Find where the given text appears and provide that cell's center as (X, Y) coordinate. 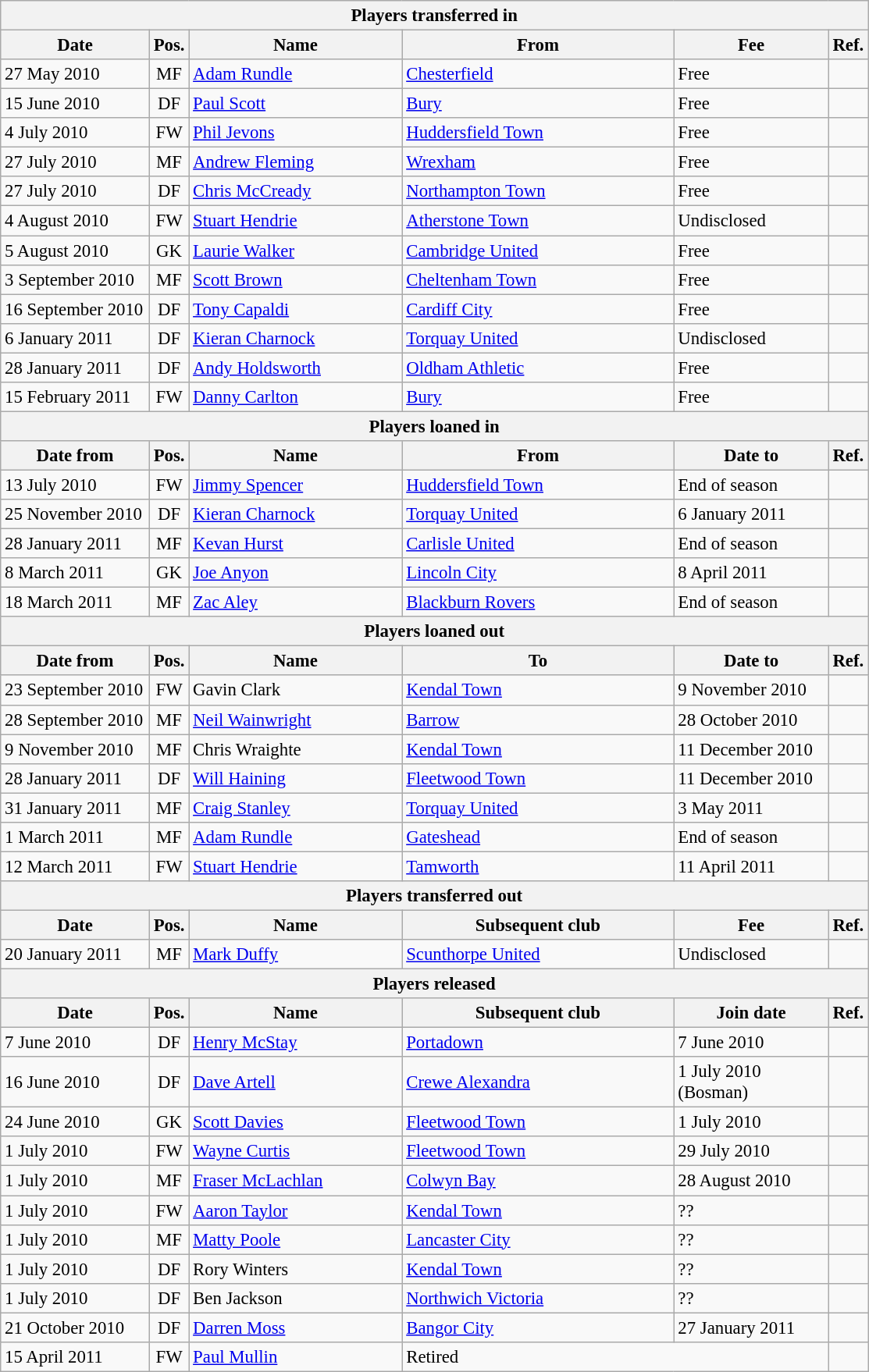
Andy Holdsworth (295, 368)
20 January 2011 (75, 954)
Zac Aley (295, 602)
16 September 2010 (75, 309)
Matty Poole (295, 1239)
28 September 2010 (75, 720)
8 April 2011 (751, 573)
Tamworth (538, 866)
27 May 2010 (75, 74)
21 October 2010 (75, 1328)
27 January 2011 (751, 1328)
Rory Winters (295, 1269)
Crewe Alexandra (538, 1082)
Paul Mullin (295, 1357)
Blackburn Rovers (538, 602)
Gavin Clark (295, 691)
Andrew Fleming (295, 162)
Wayne Curtis (295, 1151)
Bangor City (538, 1328)
8 March 2011 (75, 573)
Lincoln City (538, 573)
Cheltenham Town (538, 279)
18 March 2011 (75, 602)
Players loaned in (434, 426)
29 July 2010 (751, 1151)
13 July 2010 (75, 485)
Cambridge United (538, 251)
Ben Jackson (295, 1298)
15 June 2010 (75, 104)
31 January 2011 (75, 808)
Players released (434, 984)
Chris Wraighte (295, 749)
Phil Jevons (295, 133)
Chris McCready (295, 191)
Fraser McLachlan (295, 1181)
Atherstone Town (538, 221)
Northwich Victoria (538, 1298)
Dave Artell (295, 1082)
Craig Stanley (295, 808)
Oldham Athletic (538, 368)
Lancaster City (538, 1239)
Jimmy Spencer (295, 485)
Join date (751, 1013)
Retired (615, 1357)
Paul Scott (295, 104)
24 June 2010 (75, 1122)
Players loaned out (434, 631)
11 April 2011 (751, 866)
Danny Carlton (295, 397)
12 March 2011 (75, 866)
Northampton Town (538, 191)
Scunthorpe United (538, 954)
25 November 2010 (75, 514)
Will Haining (295, 778)
4 August 2010 (75, 221)
Colwyn Bay (538, 1181)
Players transferred out (434, 896)
28 August 2010 (751, 1181)
1 July 2010 (Bosman) (751, 1082)
Scott Davies (295, 1122)
Cardiff City (538, 309)
Mark Duffy (295, 954)
Joe Anyon (295, 573)
1 March 2011 (75, 837)
Neil Wainwright (295, 720)
Henry McStay (295, 1043)
Barrow (538, 720)
To (538, 661)
4 July 2010 (75, 133)
Wrexham (538, 162)
Aaron Taylor (295, 1210)
Tony Capaldi (295, 309)
3 September 2010 (75, 279)
Carlisle United (538, 544)
23 September 2010 (75, 691)
Chesterfield (538, 74)
16 June 2010 (75, 1082)
Portadown (538, 1043)
Laurie Walker (295, 251)
15 April 2011 (75, 1357)
3 May 2011 (751, 808)
28 October 2010 (751, 720)
5 August 2010 (75, 251)
Players transferred in (434, 16)
Darren Moss (295, 1328)
Kevan Hurst (295, 544)
15 February 2011 (75, 397)
Scott Brown (295, 279)
Gateshead (538, 837)
